Return [x, y] of the center of cell containing provided text 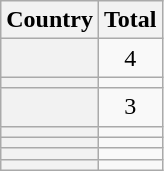
Total [130, 20]
Country [50, 20]
4 [130, 58]
3 [130, 107]
